From the cell containing the given text, extract its center point as (X, Y) coordinate. 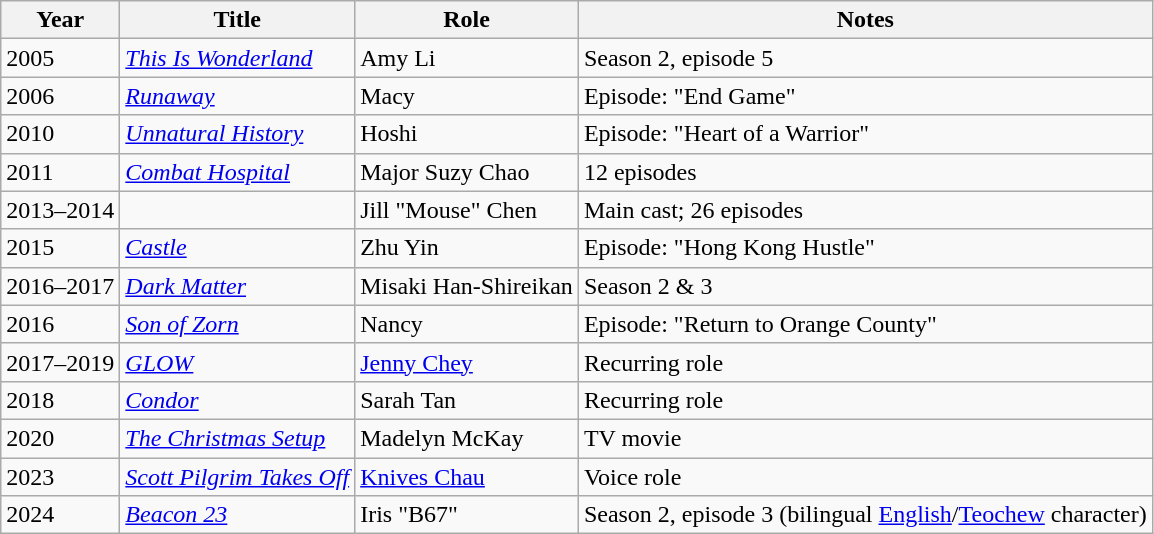
2006 (60, 96)
12 episodes (865, 172)
Scott Pilgrim Takes Off (238, 477)
TV movie (865, 438)
Episode: "Return to Orange County" (865, 324)
Voice role (865, 477)
2005 (60, 58)
Episode: "Heart of a Warrior" (865, 134)
Season 2, episode 5 (865, 58)
Main cast; 26 episodes (865, 210)
This Is Wonderland (238, 58)
Major Suzy Chao (467, 172)
Episode: "End Game" (865, 96)
2017–2019 (60, 362)
Season 2, episode 3 (bilingual English/Teochew character) (865, 515)
Zhu Yin (467, 248)
2024 (60, 515)
Hoshi (467, 134)
Son of Zorn (238, 324)
Misaki Han-Shireikan (467, 286)
2015 (60, 248)
Jill "Mouse" Chen (467, 210)
Notes (865, 20)
Beacon 23 (238, 515)
2013–2014 (60, 210)
Unnatural History (238, 134)
2016–2017 (60, 286)
Amy Li (467, 58)
Iris "B67" (467, 515)
Combat Hospital (238, 172)
Macy (467, 96)
Sarah Tan (467, 400)
Condor (238, 400)
Year (60, 20)
2018 (60, 400)
Season 2 & 3 (865, 286)
Title (238, 20)
2020 (60, 438)
2010 (60, 134)
Runaway (238, 96)
Dark Matter (238, 286)
GLOW (238, 362)
Episode: "Hong Kong Hustle" (865, 248)
2016 (60, 324)
Role (467, 20)
2011 (60, 172)
Nancy (467, 324)
Knives Chau (467, 477)
The Christmas Setup (238, 438)
2023 (60, 477)
Madelyn McKay (467, 438)
Castle (238, 248)
Jenny Chey (467, 362)
